Return the [X, Y] coordinate for the center point of the cell that contains the specified text.  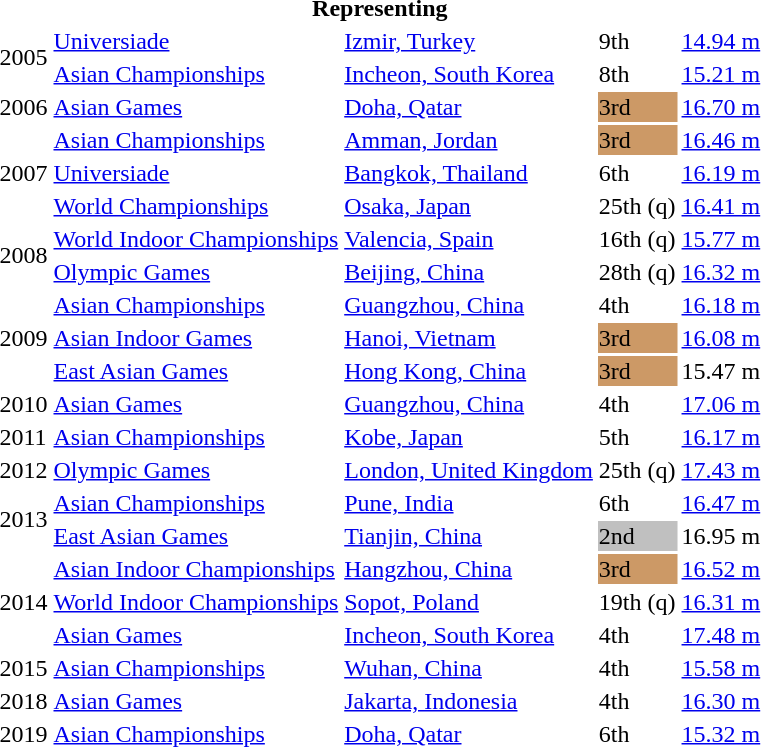
Jakarta, Indonesia [469, 701]
London, United Kingdom [469, 470]
Amman, Jordan [469, 140]
Hanoi, Vietnam [469, 338]
Wuhan, China [469, 668]
Doha, Qatar [469, 107]
9th [637, 41]
World Championships [196, 206]
Kobe, Japan [469, 437]
Beijing, China [469, 272]
16th (q) [637, 239]
Hong Kong, China [469, 371]
2nd [637, 536]
Osaka, Japan [469, 206]
Sopot, Poland [469, 602]
Hangzhou, China [469, 569]
Tianjin, China [469, 536]
Izmir, Turkey [469, 41]
Bangkok, Thailand [469, 173]
Asian Indoor Games [196, 338]
28th (q) [637, 272]
Valencia, Spain [469, 239]
5th [637, 437]
8th [637, 74]
Pune, India [469, 503]
19th (q) [637, 602]
Asian Indoor Championships [196, 569]
